Scan for the cell matching the given text and deliver its (x, y) coordinate at center. 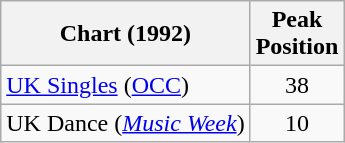
Chart (1992) (126, 34)
PeakPosition (297, 34)
UK Dance (Music Week) (126, 123)
UK Singles (OCC) (126, 85)
38 (297, 85)
10 (297, 123)
